Provide the [x, y] coordinate of the cell's center where the given text is located.  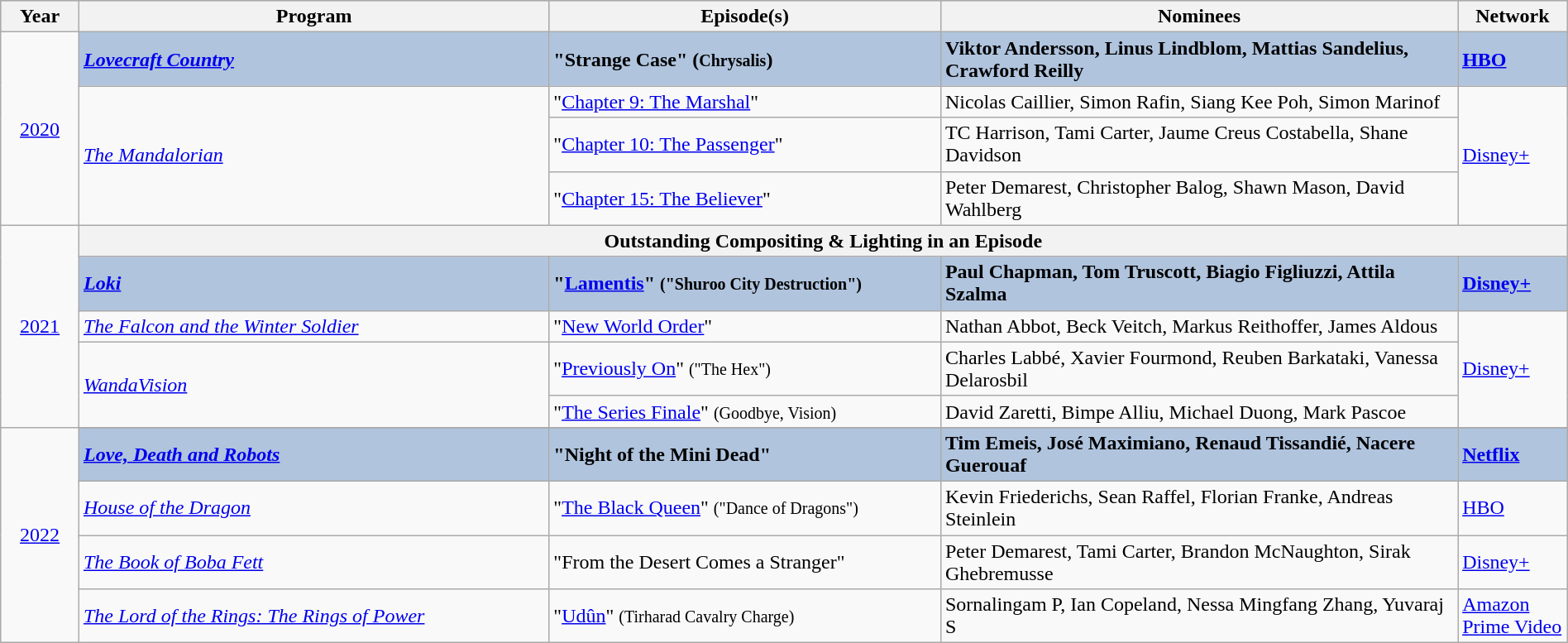
Viktor Andersson, Linus Lindblom, Mattias Sandelius, Crawford Reilly [1199, 60]
Network [1513, 17]
The Mandalorian [313, 156]
Nominees [1199, 17]
"The Series Finale" (Goodbye, Vision) [745, 411]
"Lamentis" ("Shuroo City Destruction") [745, 283]
"Night of the Mini Dead" [745, 453]
"Chapter 15: The Believer" [745, 199]
2021 [40, 326]
The Falcon and the Winter Soldier [313, 326]
Sornalingam P, Ian Copeland, Nessa Mingfang Zhang, Yuvaraj S [1199, 616]
TC Harrison, Tami Carter, Jaume Creus Costabella, Shane Davidson [1199, 144]
2022 [40, 535]
Tim Emeis, José Maximiano, Renaud Tissandié, Nacere Guerouaf [1199, 453]
"Chapter 10: The Passenger" [745, 144]
"Chapter 9: The Marshal" [745, 102]
Outstanding Compositing & Lighting in an Episode [823, 241]
"The Black Queen" ("Dance of Dragons") [745, 508]
Peter Demarest, Christopher Balog, Shawn Mason, David Wahlberg [1199, 199]
Love, Death and Robots [313, 453]
Nathan Abbot, Beck Veitch, Markus Reithoffer, James Aldous [1199, 326]
Amazon Prime Video [1513, 616]
Paul Chapman, Tom Truscott, Biagio Figliuzzi, Attila Szalma [1199, 283]
"New World Order" [745, 326]
"Udûn" (Tirharad Cavalry Charge) [745, 616]
"From the Desert Comes a Stranger" [745, 561]
Year [40, 17]
"Previously On" ("The Hex") [745, 369]
Charles Labbé, Xavier Fourmond, Reuben Barkataki, Vanessa Delarosbil [1199, 369]
"Strange Case" (Chrysalis) [745, 60]
Nicolas Caillier, Simon Rafin, Siang Kee Poh, Simon Marinof [1199, 102]
The Book of Boba Fett [313, 561]
House of the Dragon [313, 508]
Program [313, 17]
Peter Demarest, Tami Carter, Brandon McNaughton, Sirak Ghebremusse [1199, 561]
Netflix [1513, 453]
Episode(s) [745, 17]
2020 [40, 129]
David Zaretti, Bimpe Alliu, Michael Duong, Mark Pascoe [1199, 411]
The Lord of the Rings: The Rings of Power [313, 616]
Lovecraft Country [313, 60]
Kevin Friederichs, Sean Raffel, Florian Franke, Andreas Steinlein [1199, 508]
WandaVision [313, 384]
Loki [313, 283]
